Detect which cell encompasses the target text, then output its (x, y) center coordinate. 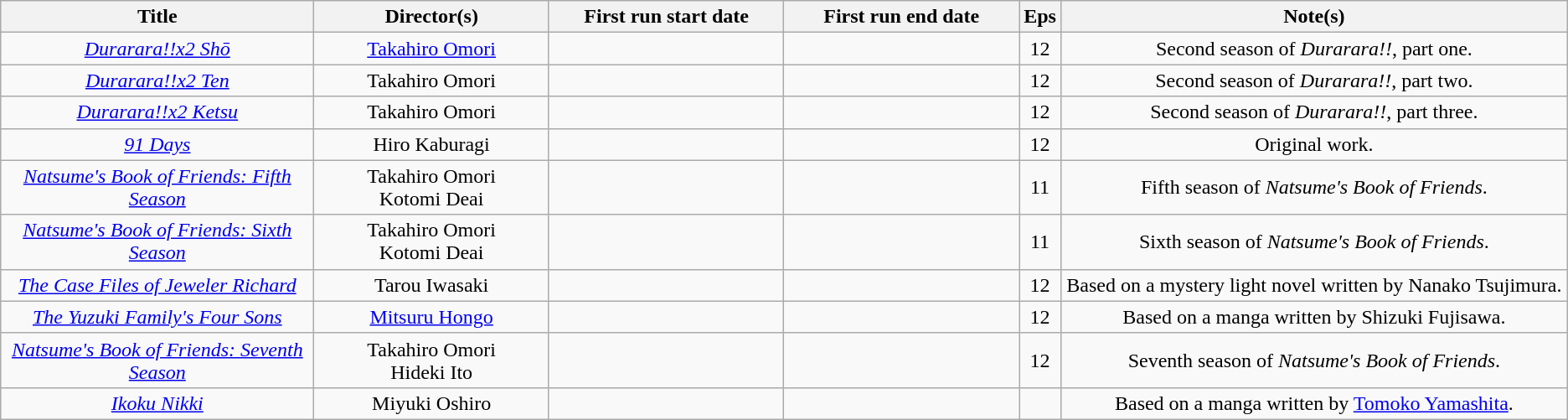
First run end date (901, 17)
Based on a manga written by Tomoko Yamashita. (1315, 403)
Ikoku Nikki (157, 403)
Mitsuru Hongo (432, 317)
The Yuzuki Family's Four Sons (157, 317)
Tarou Iwasaki (432, 285)
Takahiro Omori Hideki Ito (432, 360)
Second season of Durarara!!, part one. (1315, 49)
Durarara!!x2 Shō (157, 49)
Note(s) (1315, 17)
Eps (1040, 17)
Natsume's Book of Friends: Sixth Season (157, 241)
Based on a manga written by Shizuki Fujisawa. (1315, 317)
Based on a mystery light novel written by Nanako Tsujimura. (1315, 285)
Second season of Durarara!!, part two. (1315, 80)
Sixth season of Natsume's Book of Friends. (1315, 241)
Original work. (1315, 144)
Durarara!!x2 Ketsu (157, 112)
Title (157, 17)
91 Days (157, 144)
Second season of Durarara!!, part three. (1315, 112)
Hiro Kaburagi (432, 144)
Fifth season of Natsume's Book of Friends. (1315, 188)
Durarara!!x2 Ten (157, 80)
First run start date (667, 17)
The Case Files of Jeweler Richard (157, 285)
Seventh season of Natsume's Book of Friends. (1315, 360)
Natsume's Book of Friends: Seventh Season (157, 360)
Natsume's Book of Friends: Fifth Season (157, 188)
Director(s) (432, 17)
Miyuki Oshiro (432, 403)
